Provide the [x, y] coordinate of the cell's center where the given text is located.  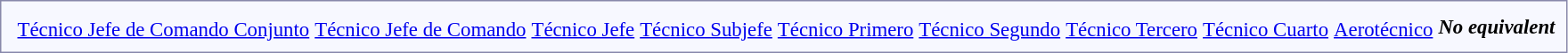
Técnico Jefe de Comando Conjunto [164, 29]
No equivalent [1497, 26]
Técnico Jefe de Comando [421, 29]
Técnico Segundo [990, 29]
Técnico Subjefe [706, 29]
Técnico Primero [845, 29]
Técnico Jefe [583, 29]
Aerotécnico [1384, 29]
Técnico Tercero [1131, 29]
Técnico Cuarto [1265, 29]
